Determine the (x, y) coordinate at the center of the cell enclosing the given text.  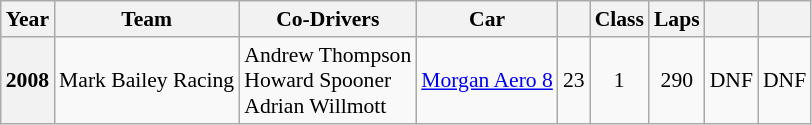
Morgan Aero 8 (487, 80)
Car (487, 19)
2008 (28, 80)
Class (620, 19)
Andrew Thompson Howard Spooner Adrian Willmott (328, 80)
23 (574, 80)
Co-Drivers (328, 19)
Mark Bailey Racing (146, 80)
Laps (677, 19)
Team (146, 19)
Year (28, 19)
290 (677, 80)
1 (620, 80)
